Provide the [x, y] coordinate of the cell's center where the given text is located.  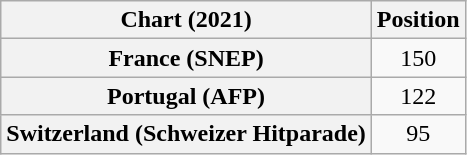
150 [418, 58]
Position [418, 20]
122 [418, 96]
95 [418, 134]
Switzerland (Schweizer Hitparade) [186, 134]
Portugal (AFP) [186, 96]
Chart (2021) [186, 20]
France (SNEP) [186, 58]
